Output the [x, y] coordinate of the center of the cell containing the given text.  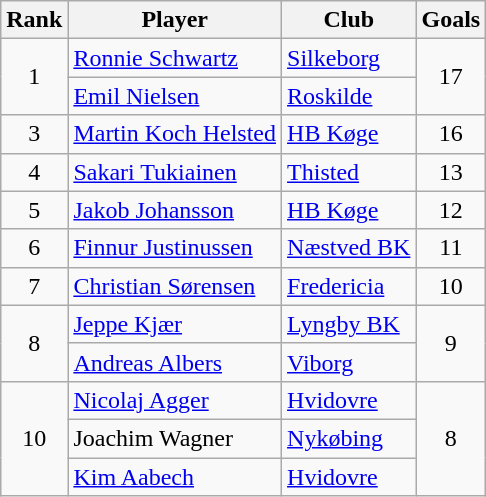
Martin Koch Helsted [175, 134]
Lyngby BK [349, 324]
Thisted [349, 172]
Kim Aabech [175, 477]
3 [34, 134]
1 [34, 77]
6 [34, 248]
9 [451, 343]
7 [34, 286]
Sakari Tukiainen [175, 172]
Finnur Justinussen [175, 248]
Ronnie Schwartz [175, 58]
Player [175, 20]
Club [349, 20]
Nicolaj Agger [175, 400]
11 [451, 248]
Rank [34, 20]
17 [451, 77]
Jakob Johansson [175, 210]
Roskilde [349, 96]
5 [34, 210]
Næstved BK [349, 248]
Goals [451, 20]
Andreas Albers [175, 362]
Nykøbing [349, 438]
Joachim Wagner [175, 438]
Fredericia [349, 286]
Christian Sørensen [175, 286]
4 [34, 172]
13 [451, 172]
Emil Nielsen [175, 96]
Silkeborg [349, 58]
Viborg [349, 362]
12 [451, 210]
Jeppe Kjær [175, 324]
16 [451, 134]
